Determine the [x, y] coordinate at the center of the cell enclosing the given text.  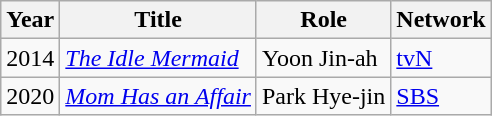
Mom Has an Affair [158, 96]
The Idle Mermaid [158, 58]
Year [30, 20]
SBS [441, 96]
Yoon Jin-ah [323, 58]
Network [441, 20]
2020 [30, 96]
Park Hye-jin [323, 96]
Role [323, 20]
tvN [441, 58]
2014 [30, 58]
Title [158, 20]
